Find where the given text appears and provide that cell's center as [X, Y] coordinate. 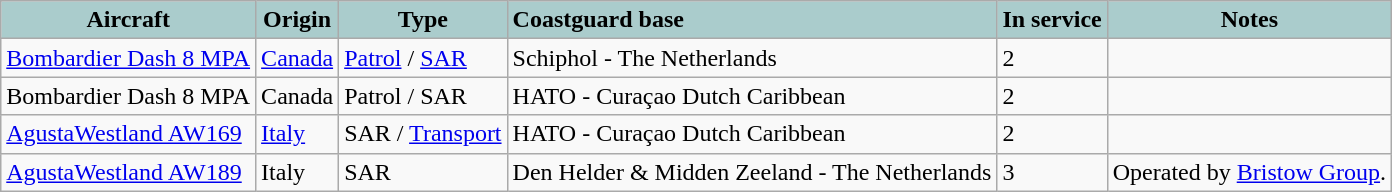
Coastguard base [752, 20]
3 [1052, 172]
Operated by Bristow Group. [1249, 172]
In service [1052, 20]
Den Helder & Midden Zeeland - The Netherlands [752, 172]
AgustaWestland AW169 [128, 134]
Aircraft [128, 20]
Origin [298, 20]
AgustaWestland AW189 [128, 172]
Notes [1249, 20]
Type [423, 20]
SAR [423, 172]
Schiphol - The Netherlands [752, 58]
SAR / Transport [423, 134]
